Scan for the cell matching the given text and deliver its (x, y) coordinate at center. 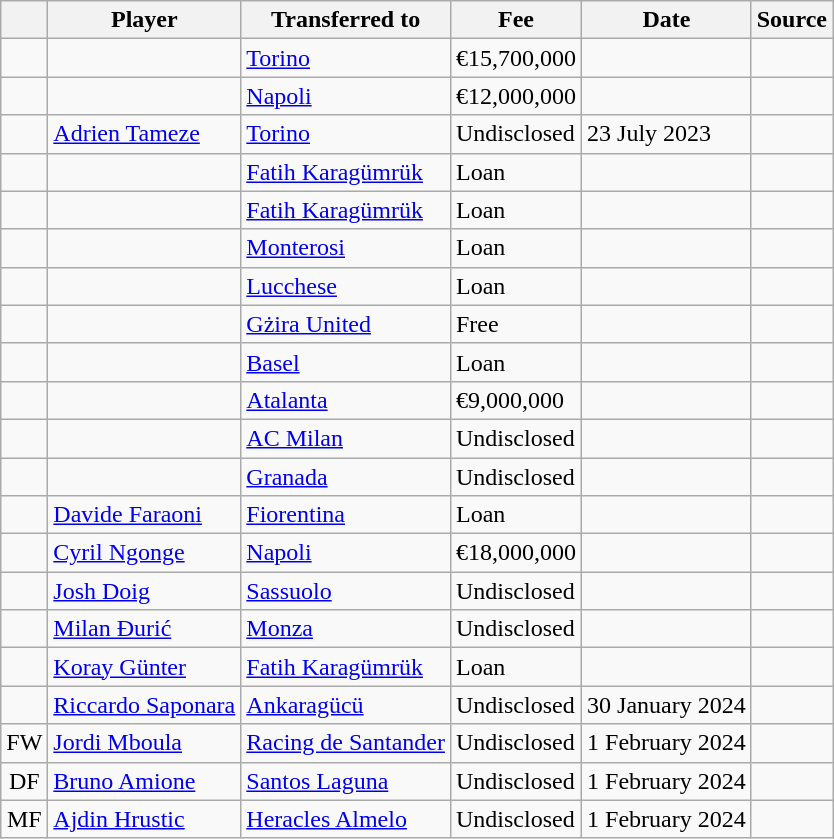
Sassuolo (346, 591)
Ajdin Hrustic (144, 819)
Milan Đurić (144, 629)
MF (24, 819)
DF (24, 781)
Player (144, 20)
Heracles Almelo (346, 819)
Riccardo Saponara (144, 705)
FW (24, 743)
Date (667, 20)
€9,000,000 (516, 400)
Granada (346, 477)
€18,000,000 (516, 553)
Source (792, 20)
Jordi Mboula (144, 743)
AC Milan (346, 438)
Cyril Ngonge (144, 553)
Ankaragücü (346, 705)
Lucchese (346, 286)
Racing de Santander (346, 743)
Free (516, 324)
Monterosi (346, 248)
Davide Faraoni (144, 515)
Transferred to (346, 20)
Koray Günter (144, 667)
23 July 2023 (667, 134)
Gżira United (346, 324)
Josh Doig (144, 591)
Monza (346, 629)
Adrien Tameze (144, 134)
Santos Laguna (346, 781)
Atalanta (346, 400)
Fee (516, 20)
Fiorentina (346, 515)
Bruno Amione (144, 781)
30 January 2024 (667, 705)
€12,000,000 (516, 96)
Basel (346, 362)
€15,700,000 (516, 58)
